Return [X, Y] of the center of cell containing provided text 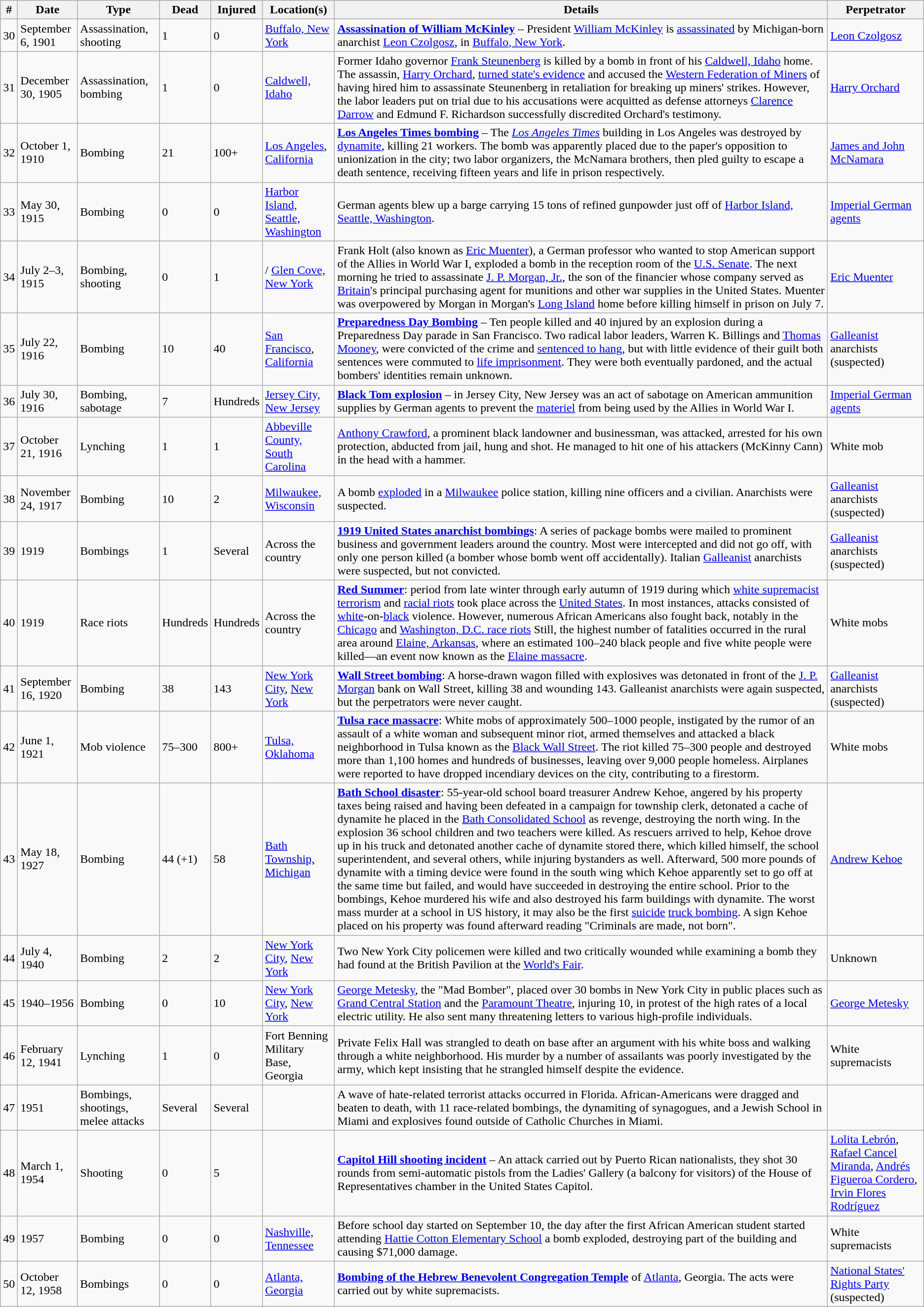
Atlanta, Georgia [298, 1284]
47 [9, 1108]
49 [9, 1238]
58 [236, 859]
32 [9, 153]
Date [47, 10]
Assassination, bombing [118, 87]
A bomb exploded in a Milwaukee police station, killing nine officers and a civilian. Anarchists were suspected. [581, 499]
43 [9, 859]
41 [9, 688]
Harbor Island, Seattle, Washington [298, 211]
Fort Benning Military Base, Georgia [298, 1055]
44 [9, 958]
James and John McNamara [876, 153]
December 30, 1905 [47, 87]
50 [9, 1284]
October 21, 1916 [47, 446]
Location(s) [298, 10]
Eric Muenter [876, 277]
45 [9, 1003]
July 30, 1916 [47, 401]
Assassination, shooting [118, 36]
1940–1956 [47, 1003]
Race riots [118, 623]
1951 [47, 1108]
Bombing, shooting [118, 277]
21 [185, 153]
Bombings, shootings, melee attacks [118, 1108]
July 2–3, 1915 [47, 277]
October 12, 1958 [47, 1284]
143 [236, 688]
November 24, 1917 [47, 499]
39 [9, 551]
33 [9, 211]
Perpetrator [876, 10]
Dead [185, 10]
Unknown [876, 958]
Assassination of William McKinley – President William McKinley is assassinated by Michigan-born anarchist Leon Czolgosz, in Buffalo, New York. [581, 36]
48 [9, 1173]
100+ [236, 153]
September 16, 1920 [47, 688]
34 [9, 277]
/ Glen Cove, New York [298, 277]
# [9, 10]
National States' Rights Party (suspected) [876, 1284]
42 [9, 747]
Jersey City, New Jersey [298, 401]
San Francisco, California [298, 349]
March 1, 1954 [47, 1173]
Two New York City policemen were killed and two critically wounded while examining a bomb they had found at the British Pavilion at the World's Fair. [581, 958]
July 22, 1916 [47, 349]
Injured [236, 10]
Los Angeles, California [298, 153]
1957 [47, 1238]
Harry Orchard [876, 87]
36 [9, 401]
Abbeville County, South Carolina [298, 446]
Leon Czolgosz [876, 36]
Nashville, Tennessee [298, 1238]
White mob [876, 446]
Andrew Kehoe [876, 859]
75–300 [185, 747]
July 4, 1940 [47, 958]
Details [581, 10]
46 [9, 1055]
Bombing of the Hebrew Benevolent Congregation Temple of Atlanta, Georgia. The acts were carried out by white supremacists. [581, 1284]
44 (+1) [185, 859]
800+ [236, 747]
30 [9, 36]
Milwaukee, Wisconsin [298, 499]
Mob violence [118, 747]
May 18, 1927 [47, 859]
Tulsa, Oklahoma [298, 747]
German agents blew up a barge carrying 15 tons of refined gunpowder just off of Harbor Island, Seattle, Washington. [581, 211]
7 [185, 401]
October 1, 1910 [47, 153]
5 [236, 1173]
February 12, 1941 [47, 1055]
Buffalo, New York [298, 36]
May 30, 1915 [47, 211]
35 [9, 349]
Lolita Lebrón, Rafael Cancel Miranda, Andrés Figueroa Cordero, Irvin Flores Rodríguez [876, 1173]
Bombing, sabotage [118, 401]
31 [9, 87]
Shooting [118, 1173]
June 1, 1921 [47, 747]
Caldwell, Idaho [298, 87]
George Metesky [876, 1003]
Type [118, 10]
September 6, 1901 [47, 36]
Bath Township, Michigan [298, 859]
37 [9, 446]
